Determine the (X, Y) coordinate at the center of the cell enclosing the given text.  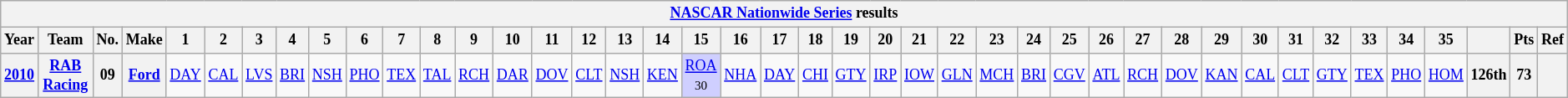
CGV (1069, 75)
17 (780, 40)
31 (1296, 40)
27 (1143, 40)
DAR (513, 75)
35 (1446, 40)
15 (701, 40)
4 (292, 40)
LVS (259, 75)
18 (816, 40)
Make (144, 40)
30 (1261, 40)
23 (997, 40)
IOW (920, 75)
19 (851, 40)
7 (402, 40)
3 (259, 40)
73 (1525, 75)
25 (1069, 40)
14 (663, 40)
28 (1181, 40)
34 (1406, 40)
32 (1332, 40)
RAB Racing (65, 75)
24 (1034, 40)
13 (625, 40)
HOM (1446, 75)
12 (589, 40)
Ford (144, 75)
KAN (1222, 75)
Ref (1553, 40)
09 (107, 75)
126th (1489, 75)
No. (107, 40)
ROA30 (701, 75)
6 (364, 40)
Pts (1525, 40)
10 (513, 40)
CHI (816, 75)
26 (1106, 40)
16 (741, 40)
5 (327, 40)
GLN (957, 75)
KEN (663, 75)
21 (920, 40)
9 (474, 40)
29 (1222, 40)
Team (65, 40)
ATL (1106, 75)
TAL (438, 75)
33 (1369, 40)
1 (185, 40)
22 (957, 40)
IRP (885, 75)
NHA (741, 75)
20 (885, 40)
11 (552, 40)
8 (438, 40)
NASCAR Nationwide Series results (784, 13)
2010 (20, 75)
2 (224, 40)
MCH (997, 75)
Year (20, 40)
